Search for the cell housing the specified text and yield its (X, Y) center coordinate. 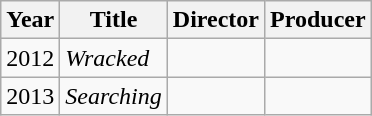
Producer (318, 20)
Searching (114, 96)
Year (30, 20)
2013 (30, 96)
2012 (30, 58)
Title (114, 20)
Wracked (114, 58)
Director (216, 20)
